Return the [x, y] coordinate for the center point of the cell that contains the specified text.  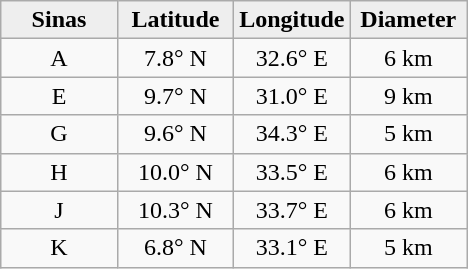
Sinas [59, 20]
33.1° E [292, 248]
7.8° N [175, 58]
A [59, 58]
K [59, 248]
33.5° E [292, 172]
H [59, 172]
J [59, 210]
9.6° N [175, 134]
6.8° N [175, 248]
10.3° N [175, 210]
9 km [408, 96]
32.6° E [292, 58]
9.7° N [175, 96]
33.7° E [292, 210]
31.0° E [292, 96]
E [59, 96]
10.0° N [175, 172]
Latitude [175, 20]
Diameter [408, 20]
Longitude [292, 20]
34.3° E [292, 134]
G [59, 134]
